Output the (x, y) coordinate of the center of the cell containing the given text.  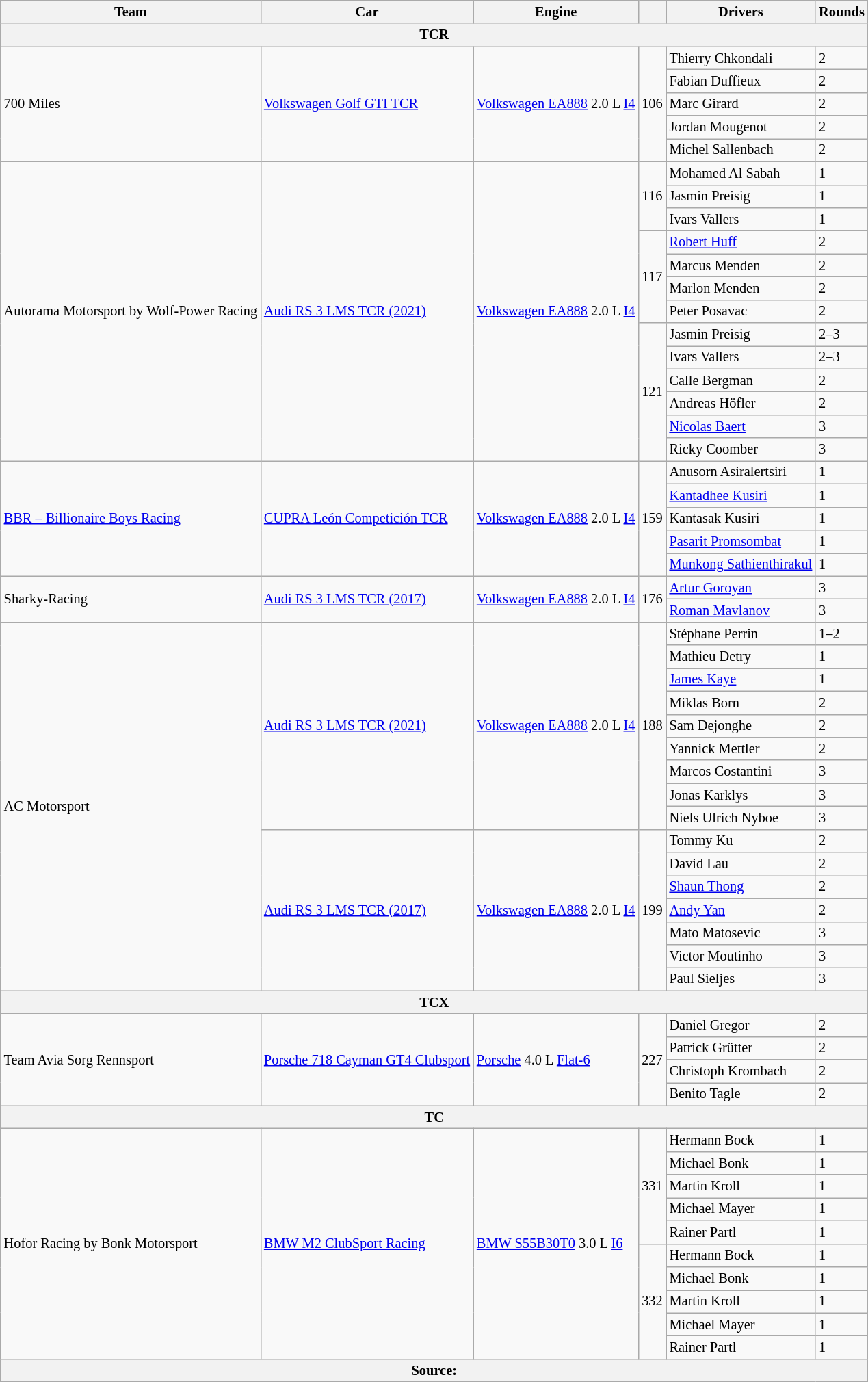
Munkong Sathienthirakul (741, 564)
AC Motorsport (131, 806)
BBR – Billionaire Boys Racing (131, 518)
TC (434, 1117)
700 Miles (131, 104)
Jordan Mougenot (741, 127)
BMW M2 ClubSport Racing (367, 1244)
TCR (434, 35)
Marc Girard (741, 104)
Engine (555, 12)
106 (652, 104)
Team (131, 12)
Marlon Menden (741, 288)
Thierry Chkondali (741, 58)
Benito Tagle (741, 1094)
Yannick Mettler (741, 748)
Jonas Karklys (741, 795)
Michel Sallenbach (741, 150)
Artur Goroyan (741, 588)
Kantasak Kusiri (741, 519)
Christoph Krombach (741, 1071)
188 (652, 725)
Stéphane Perrin (741, 634)
Rounds (841, 12)
1–2 (841, 634)
Peter Posavac (741, 311)
Robert Huff (741, 242)
Marcos Costantini (741, 772)
Kantadhee Kusiri (741, 495)
Ricky Coomber (741, 449)
Porsche 718 Cayman GT4 Clubsport (367, 1059)
Sam Dejonghe (741, 726)
121 (652, 392)
Source: (434, 1370)
Mathieu Detry (741, 657)
Team Avia Sorg Rennsport (131, 1059)
Mohamed Al Sabah (741, 173)
Andy Yan (741, 910)
Car (367, 12)
Calle Bergman (741, 380)
Sharky-Racing (131, 599)
Anusorn Asiralertsiri (741, 472)
Pasarit Promsombat (741, 541)
Daniel Gregor (741, 1025)
117 (652, 276)
TCX (434, 1002)
Volkswagen Golf GTI TCR (367, 104)
332 (652, 1301)
Roman Mavlanov (741, 610)
James Kaye (741, 679)
Niels Ulrich Nyboe (741, 818)
Shaun Thong (741, 887)
Hofor Racing by Bonk Motorsport (131, 1244)
Andreas Höfler (741, 403)
Autorama Motorsport by Wolf-Power Racing (131, 311)
Tommy Ku (741, 841)
Fabian Duffieux (741, 81)
Paul Sieljes (741, 979)
Miklas Born (741, 703)
Marcus Menden (741, 265)
159 (652, 518)
Victor Moutinho (741, 956)
Nicolas Baert (741, 426)
Drivers (741, 12)
David Lau (741, 864)
331 (652, 1186)
116 (652, 196)
Mato Matosevic (741, 933)
CUPRA León Competición TCR (367, 518)
Porsche 4.0 L Flat-6 (555, 1059)
176 (652, 599)
227 (652, 1059)
199 (652, 910)
Patrick Grütter (741, 1048)
BMW S55B30T0 3.0 L I6 (555, 1244)
